For the text-containing cell, return its midpoint in (X, Y) coordinate format. 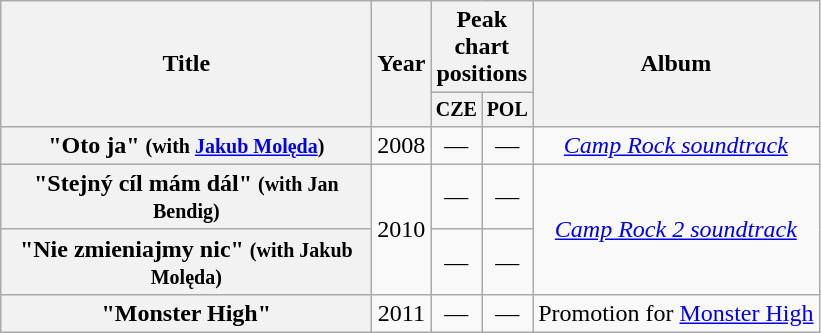
CZE (456, 110)
2011 (402, 313)
"Oto ja" (with Jakub Molęda) (186, 145)
Album (676, 64)
Camp Rock soundtrack (676, 145)
POL (508, 110)
2010 (402, 229)
"Nie zmieniajmy nic" (with Jakub Molęda) (186, 262)
Year (402, 64)
Camp Rock 2 soundtrack (676, 229)
"Stejný cíl mám dál" (with Jan Bendig) (186, 196)
"Monster High" (186, 313)
2008 (402, 145)
Title (186, 64)
Peak chart positions (482, 47)
Promotion for Monster High (676, 313)
